Pinpoint the cell where the given text exists, returning its [X, Y] midpoint coordinate. 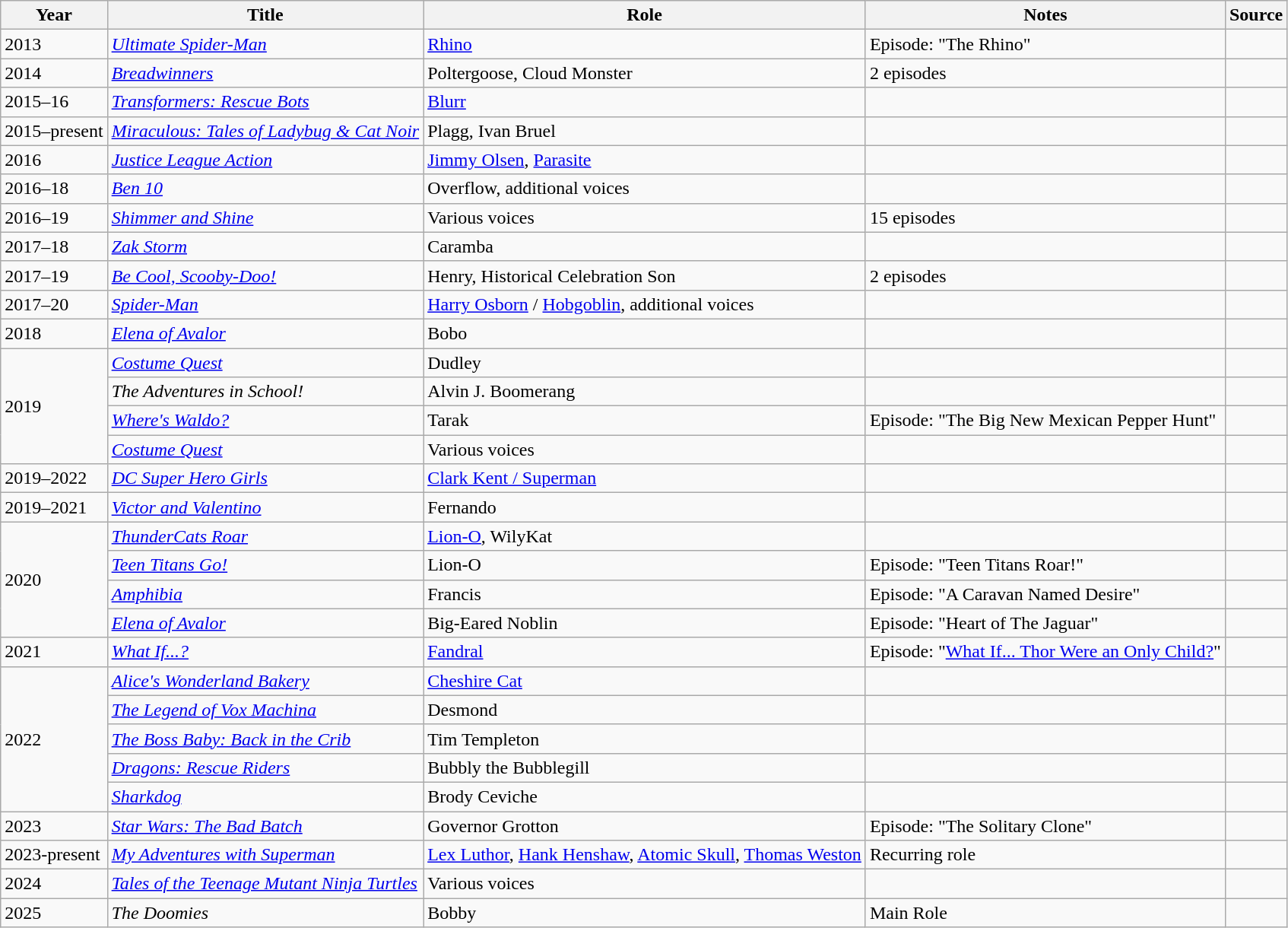
Francis [645, 594]
2016 [54, 160]
Caramba [645, 246]
Transformers: Rescue Bots [265, 102]
Fandral [645, 652]
Ultimate Spider-Man [265, 44]
Victor and Valentino [265, 507]
2017–20 [54, 304]
Bubbly the Bubblegill [645, 768]
Where's Waldo? [265, 421]
2020 [54, 580]
Henry, Historical Celebration Son [645, 275]
DC Super Hero Girls [265, 478]
Big-Eared Noblin [645, 623]
Shimmer and Shine [265, 218]
Lex Luthor, Hank Henshaw, Atomic Skull, Thomas Weston [645, 855]
2019–2021 [54, 507]
Tales of the Teenage Mutant Ninja Turtles [265, 884]
Clark Kent / Superman [645, 478]
Ben 10 [265, 189]
Poltergoose, Cloud Monster [645, 73]
The Legend of Vox Machina [265, 710]
2024 [54, 884]
Notes [1045, 15]
Episode: "Teen Titans Roar!" [1045, 565]
2017–18 [54, 246]
15 episodes [1045, 218]
Episode: "The Rhino" [1045, 44]
Main Role [1045, 913]
Overflow, additional voices [645, 189]
The Adventures in School! [265, 392]
Desmond [645, 710]
2019 [54, 406]
Teen Titans Go! [265, 565]
2023-present [54, 855]
Lion-O, WilyKat [645, 536]
Spider-Man [265, 304]
2025 [54, 913]
ThunderCats Roar [265, 536]
Tim Templeton [645, 739]
My Adventures with Superman [265, 855]
2014 [54, 73]
Title [265, 15]
The Boss Baby: Back in the Crib [265, 739]
Brody Ceviche [645, 796]
2013 [54, 44]
Sharkdog [265, 796]
Blurr [645, 102]
Alvin J. Boomerang [645, 392]
Episode: "A Caravan Named Desire" [1045, 594]
Role [645, 15]
2016–18 [54, 189]
The Doomies [265, 913]
Episode: "The Solitary Clone" [1045, 825]
Amphibia [265, 594]
What If...? [265, 652]
2023 [54, 825]
Be Cool, Scooby-Doo! [265, 275]
Episode: "Heart of The Jaguar" [1045, 623]
Alice's Wonderland Bakery [265, 681]
Plagg, Ivan Bruel [645, 131]
2019–2022 [54, 478]
2015–present [54, 131]
Episode: "What If... Thor Were an Only Child?" [1045, 652]
2016–19 [54, 218]
Tarak [645, 421]
2018 [54, 333]
Bobo [645, 333]
Dudley [645, 363]
Star Wars: The Bad Batch [265, 825]
Bobby [645, 913]
Rhino [645, 44]
Lion-O [645, 565]
2021 [54, 652]
Fernando [645, 507]
Miraculous: Tales of Ladybug & Cat Noir [265, 131]
Zak Storm [265, 246]
2022 [54, 739]
Recurring role [1045, 855]
Harry Osborn / Hobgoblin, additional voices [645, 304]
Dragons: Rescue Riders [265, 768]
Episode: "The Big New Mexican Pepper Hunt" [1045, 421]
Year [54, 15]
2017–19 [54, 275]
Cheshire Cat [645, 681]
Justice League Action [265, 160]
2015–16 [54, 102]
Breadwinners [265, 73]
Governor Grotton [645, 825]
Source [1256, 15]
Jimmy Olsen, Parasite [645, 160]
